Search for the cell housing the specified text and yield its (x, y) center coordinate. 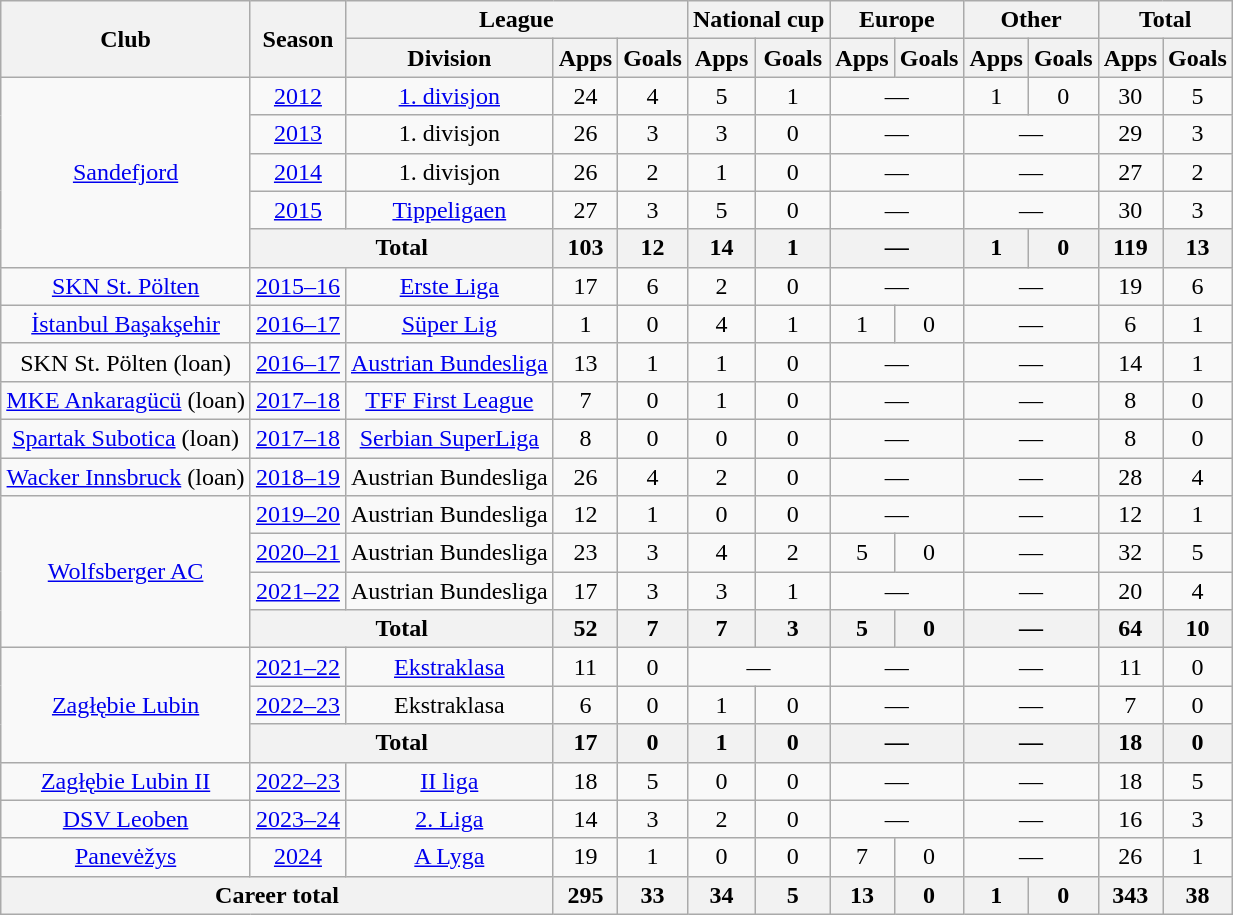
2015 (298, 210)
Serbian SuperLiga (449, 438)
Wolfsberger AC (126, 572)
Europe (897, 20)
33 (653, 895)
National cup (758, 20)
A Lyga (449, 857)
League (516, 20)
64 (1130, 629)
2015–16 (298, 286)
20 (1130, 591)
2024 (298, 857)
343 (1130, 895)
2020–21 (298, 553)
295 (585, 895)
2. Liga (449, 819)
38 (1198, 895)
Division (449, 58)
İstanbul Başakşehir (126, 324)
Panevėžys (126, 857)
Erste Liga (449, 286)
Zagłębie Lubin II (126, 781)
Season (298, 39)
Other (1031, 20)
2012 (298, 96)
TFF First League (449, 400)
2023–24 (298, 819)
Wacker Innsbruck (loan) (126, 477)
2014 (298, 172)
32 (1130, 553)
29 (1130, 134)
10 (1198, 629)
MKE Ankaragücü (loan) (126, 400)
Spartak Subotica (loan) (126, 438)
119 (1130, 248)
23 (585, 553)
24 (585, 96)
DSV Leoben (126, 819)
SKN St. Pölten (loan) (126, 362)
28 (1130, 477)
34 (721, 895)
Sandefjord (126, 172)
52 (585, 629)
SKN St. Pölten (126, 286)
2013 (298, 134)
Career total (277, 895)
2018–19 (298, 477)
2019–20 (298, 515)
Zagłębie Lubin (126, 705)
Süper Lig (449, 324)
Tippeligaen (449, 210)
Club (126, 39)
II liga (449, 781)
103 (585, 248)
16 (1130, 819)
